Extract the (x, y) coordinate from the center of the cell holding the provided text.  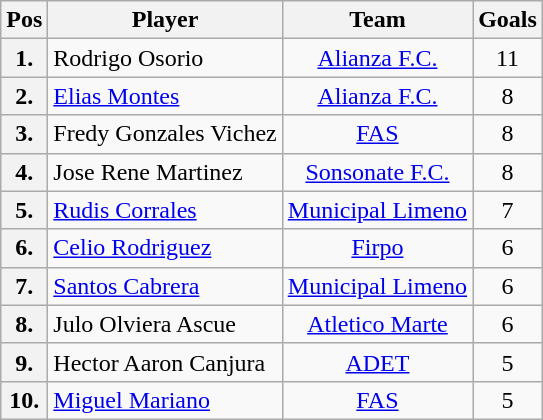
Julo Olviera Ascue (165, 324)
9. (24, 362)
6. (24, 248)
Team (377, 20)
1. (24, 58)
7. (24, 286)
5. (24, 210)
Jose Rene Martinez (165, 172)
Rodrigo Osorio (165, 58)
10. (24, 400)
8. (24, 324)
Goals (508, 20)
Rudis Corrales (165, 210)
Pos (24, 20)
Hector Aaron Canjura (165, 362)
4. (24, 172)
Firpo (377, 248)
Elias Montes (165, 96)
Atletico Marte (377, 324)
3. (24, 134)
Santos Cabrera (165, 286)
11 (508, 58)
7 (508, 210)
Fredy Gonzales Vichez (165, 134)
2. (24, 96)
Sonsonate F.C. (377, 172)
Miguel Mariano (165, 400)
Celio Rodriguez (165, 248)
ADET (377, 362)
Player (165, 20)
